Scan for the cell matching the given text and deliver its [x, y] coordinate at center. 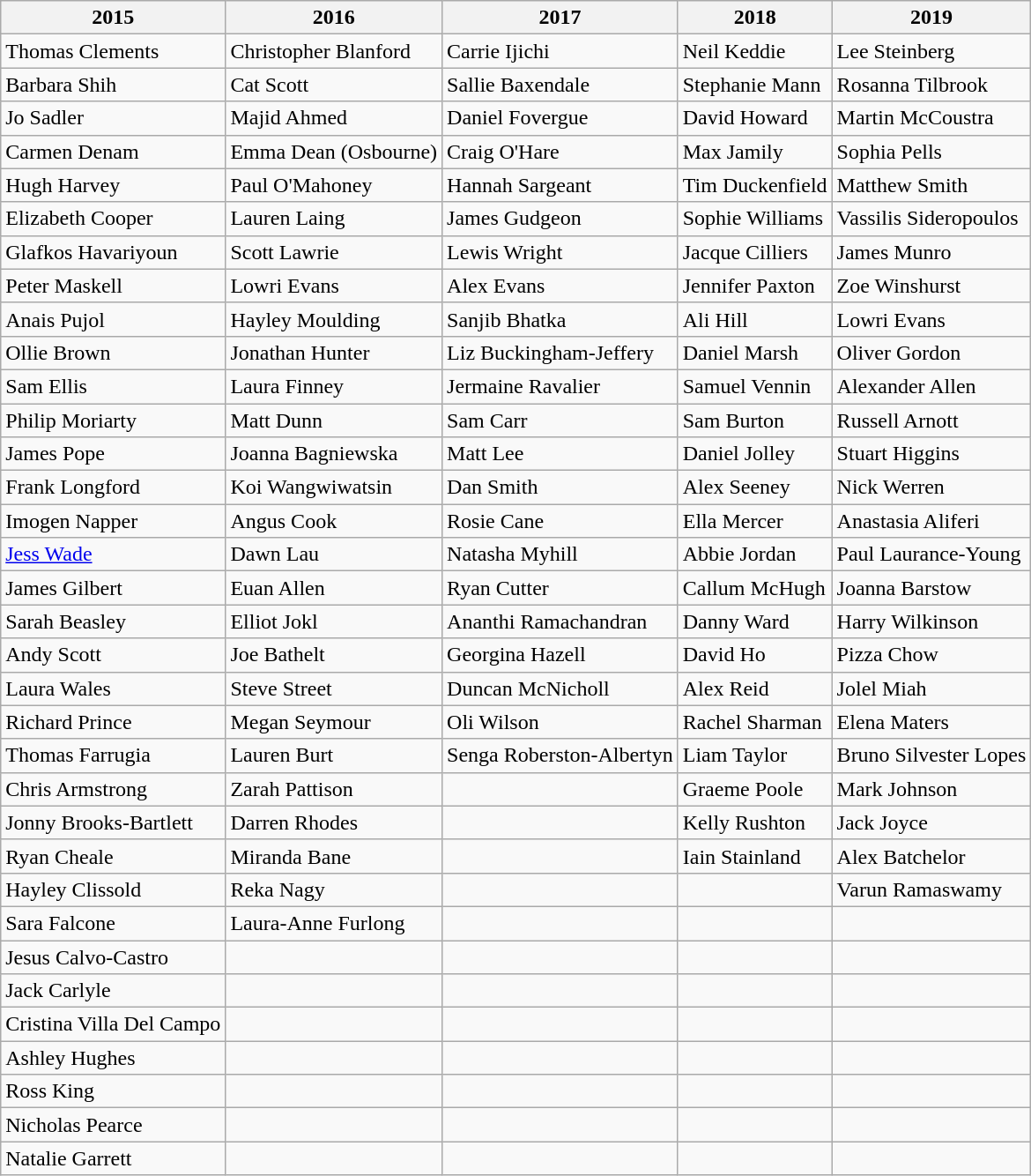
Barbara Shih [113, 85]
Russell Arnott [931, 421]
Dawn Lau [334, 555]
Steve Street [334, 688]
Richard Prince [113, 722]
Cristina Villa Del Campo [113, 1024]
Lauren Laing [334, 219]
Joanna Bagniewska [334, 454]
Ollie Brown [113, 353]
Sarah Beasley [113, 621]
2016 [334, 18]
Emma Dean (Osbourne) [334, 152]
Natasha Myhill [560, 555]
Georgina Hazell [560, 655]
Nick Werren [931, 488]
Iain Stainland [754, 856]
Majid Ahmed [334, 118]
Jesus Calvo-Castro [113, 956]
Sophie Williams [754, 219]
Sam Ellis [113, 386]
Dan Smith [560, 488]
Hannah Sargeant [560, 185]
Jack Joyce [931, 822]
Max Jamily [754, 152]
Peter Maskell [113, 286]
Callum McHugh [754, 588]
Kelly Rushton [754, 822]
Lewis Wright [560, 252]
Jennifer Paxton [754, 286]
Thomas Clements [113, 51]
Alex Evans [560, 286]
Oli Wilson [560, 722]
Jo Sadler [113, 118]
Oliver Gordon [931, 353]
Sanjib Bhatka [560, 319]
Lee Steinberg [931, 51]
Alex Reid [754, 688]
Christopher Blanford [334, 51]
Duncan McNicholl [560, 688]
Ryan Cutter [560, 588]
Sara Falcone [113, 923]
Frank Longford [113, 488]
Thomas Farrugia [113, 755]
Laura Wales [113, 688]
Tim Duckenfield [754, 185]
Danny Ward [754, 621]
Nicholas Pearce [113, 1125]
Ella Mercer [754, 521]
2018 [754, 18]
Imogen Napper [113, 521]
Elliot Jokl [334, 621]
Mark Johnson [931, 789]
Miranda Bane [334, 856]
Anais Pujol [113, 319]
Laura Finney [334, 386]
Senga Roberston-Albertyn [560, 755]
James Munro [931, 252]
Hayley Moulding [334, 319]
Laura-Anne Furlong [334, 923]
Ali Hill [754, 319]
Jacque Cilliers [754, 252]
Elizabeth Cooper [113, 219]
2017 [560, 18]
Ashley Hughes [113, 1058]
2019 [931, 18]
Anastasia Aliferi [931, 521]
Natalie Garrett [113, 1158]
Andy Scott [113, 655]
Graeme Poole [754, 789]
Chris Armstrong [113, 789]
Euan Allen [334, 588]
Darren Rhodes [334, 822]
Joanna Barstow [931, 588]
Samuel Vennin [754, 386]
Hayley Clissold [113, 889]
David Ho [754, 655]
Megan Seymour [334, 722]
Philip Moriarty [113, 421]
Carrie Ijichi [560, 51]
Alex Seeney [754, 488]
Pizza Chow [931, 655]
Jonathan Hunter [334, 353]
Angus Cook [334, 521]
Neil Keddie [754, 51]
Zoe Winshurst [931, 286]
Hugh Harvey [113, 185]
Bruno Silvester Lopes [931, 755]
Jolel Miah [931, 688]
Sam Burton [754, 421]
Ananthi Ramachandran [560, 621]
Rosanna Tilbrook [931, 85]
Stuart Higgins [931, 454]
Abbie Jordan [754, 555]
Sallie Baxendale [560, 85]
Zarah Pattison [334, 789]
Martin McCoustra [931, 118]
Harry Wilkinson [931, 621]
Paul O'Mahoney [334, 185]
Stephanie Mann [754, 85]
Alex Batchelor [931, 856]
Sophia Pells [931, 152]
Matthew Smith [931, 185]
Ross King [113, 1091]
David Howard [754, 118]
Alexander Allen [931, 386]
Rosie Cane [560, 521]
Koi Wangwiwatsin [334, 488]
Glafkos Havariyoun [113, 252]
Elena Maters [931, 722]
Matt Lee [560, 454]
Varun Ramaswamy [931, 889]
Carmen Denam [113, 152]
Craig O'Hare [560, 152]
Paul Laurance-Young [931, 555]
Matt Dunn [334, 421]
Scott Lawrie [334, 252]
Liz Buckingham-Jeffery [560, 353]
Daniel Marsh [754, 353]
James Pope [113, 454]
Reka Nagy [334, 889]
Jermaine Ravalier [560, 386]
Rachel Sharman [754, 722]
Joe Bathelt [334, 655]
Jonny Brooks-Bartlett [113, 822]
Daniel Jolley [754, 454]
James Gilbert [113, 588]
Jess Wade [113, 555]
Daniel Fovergue [560, 118]
James Gudgeon [560, 219]
Lauren Burt [334, 755]
Vassilis Sideropoulos [931, 219]
2015 [113, 18]
Sam Carr [560, 421]
Ryan Cheale [113, 856]
Liam Taylor [754, 755]
Jack Carlyle [113, 991]
Cat Scott [334, 85]
